Return (X, Y) of the center of cell containing provided text 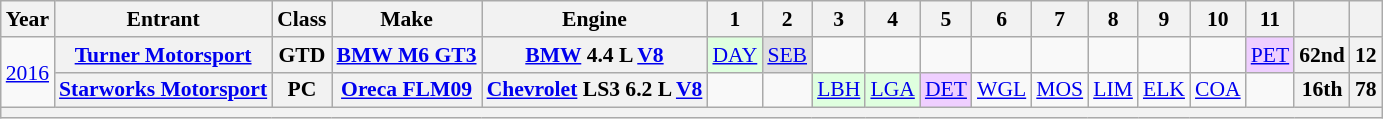
16th (1322, 90)
DET (946, 90)
COA (1218, 90)
Year (28, 19)
WGL (1002, 90)
11 (1270, 19)
LGA (892, 90)
PET (1270, 55)
7 (1060, 19)
SEB (787, 55)
Class (302, 19)
9 (1164, 19)
DAY (734, 55)
3 (838, 19)
Entrant (163, 19)
MOS (1060, 90)
LIM (1113, 90)
12 (1366, 55)
Starworks Motorsport (163, 90)
Oreca FLM09 (407, 90)
2016 (28, 72)
BMW 4.4 L V8 (595, 55)
8 (1113, 19)
62nd (1322, 55)
Make (407, 19)
1 (734, 19)
PC (302, 90)
2 (787, 19)
BMW M6 GT3 (407, 55)
4 (892, 19)
6 (1002, 19)
78 (1366, 90)
ELK (1164, 90)
Turner Motorsport (163, 55)
10 (1218, 19)
LBH (838, 90)
5 (946, 19)
GTD (302, 55)
Chevrolet LS3 6.2 L V8 (595, 90)
Engine (595, 19)
